Search for the cell housing the specified text and yield its (x, y) center coordinate. 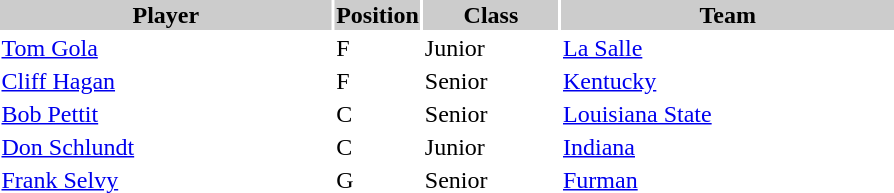
Don Schlundt (166, 147)
Team (728, 15)
Indiana (728, 147)
Class (490, 15)
Louisiana State (728, 114)
Tom Gola (166, 48)
Cliff Hagan (166, 81)
Position (378, 15)
Kentucky (728, 81)
Player (166, 15)
La Salle (728, 48)
Bob Pettit (166, 114)
